Return the (X, Y) coordinate for the center point of the cell that contains the specified text.  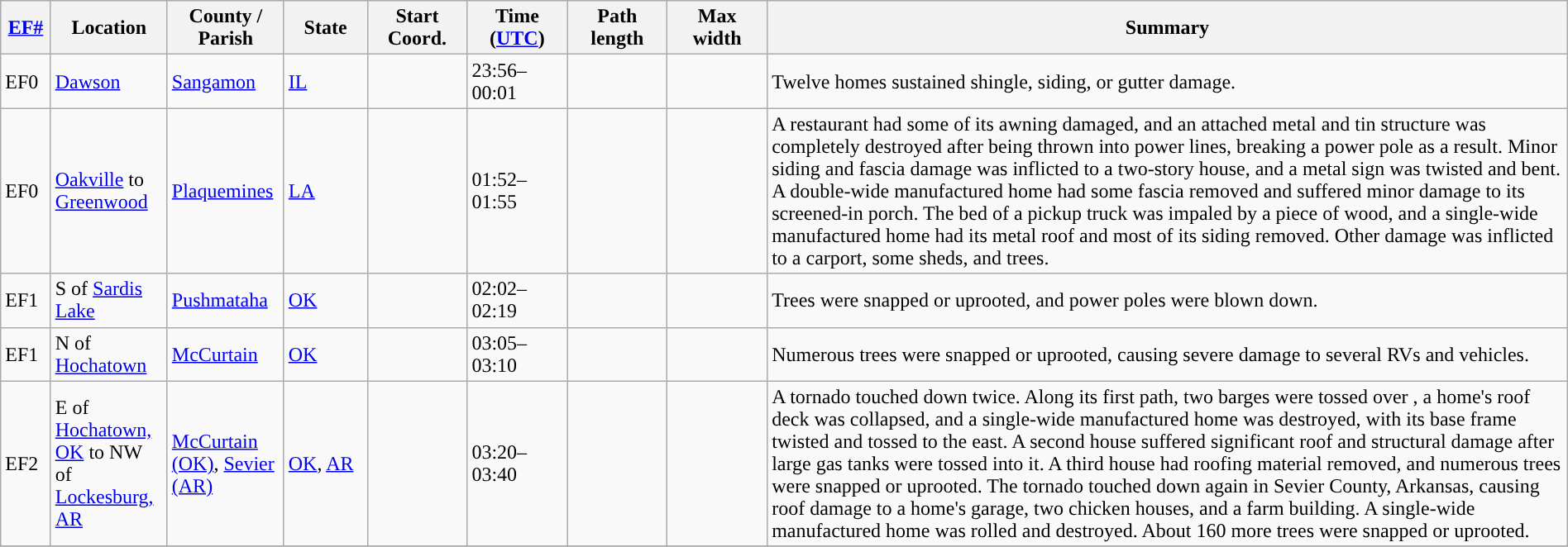
N of Hochatown (109, 354)
Sangamon (225, 81)
Numerous trees were snapped or uprooted, causing severe damage to several RVs and vehicles. (1168, 354)
03:05–03:10 (518, 354)
EF# (26, 28)
Oakville to Greenwood (109, 191)
Plaquemines (225, 191)
23:56–00:01 (518, 81)
McCurtain (OK), Sevier (AR) (225, 464)
S of Sardis Lake (109, 301)
McCurtain (225, 354)
01:52–01:55 (518, 191)
Location (109, 28)
Dawson (109, 81)
LA (326, 191)
Time (UTC) (518, 28)
Start Coord. (417, 28)
IL (326, 81)
EF2 (26, 464)
Summary (1168, 28)
E of Hochatown, OK to NW of Lockesburg, AR (109, 464)
Path length (617, 28)
02:02–02:19 (518, 301)
Trees were snapped or uprooted, and power poles were blown down. (1168, 301)
OK, AR (326, 464)
Pushmataha (225, 301)
Twelve homes sustained shingle, siding, or gutter damage. (1168, 81)
County / Parish (225, 28)
State (326, 28)
03:20–03:40 (518, 464)
Max width (718, 28)
